Return (X, Y) of the center of cell containing provided text 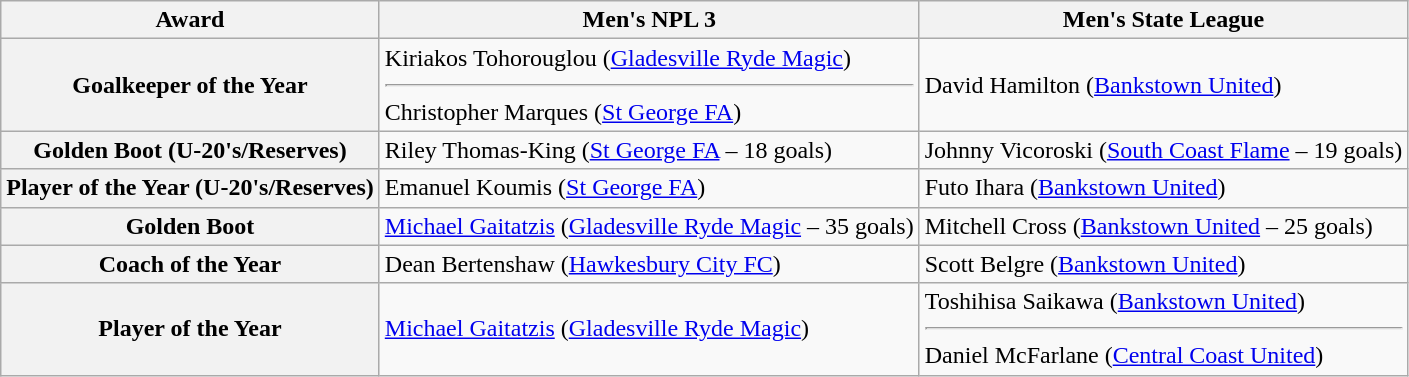
Award (190, 20)
Player of the Year (190, 329)
Riley Thomas-King (St George FA – 18 goals) (649, 150)
Player of the Year (U-20's/Reserves) (190, 188)
David Hamilton (Bankstown United) (1164, 85)
Kiriakos Tohorouglou (Gladesville Ryde Magic)Christopher Marques (St George FA) (649, 85)
Scott Belgre (Bankstown United) (1164, 264)
Goalkeeper of the Year (190, 85)
Emanuel Koumis (St George FA) (649, 188)
Coach of the Year (190, 264)
Michael Gaitatzis (Gladesville Ryde Magic) (649, 329)
Dean Bertenshaw (Hawkesbury City FC) (649, 264)
Golden Boot (U-20's/Reserves) (190, 150)
Golden Boot (190, 226)
Toshihisa Saikawa (Bankstown United) Daniel McFarlane (Central Coast United) (1164, 329)
Johnny Vicoroski (South Coast Flame – 19 goals) (1164, 150)
Mitchell Cross (Bankstown United – 25 goals) (1164, 226)
Men's NPL 3 (649, 20)
Michael Gaitatzis (Gladesville Ryde Magic – 35 goals) (649, 226)
Futo Ihara (Bankstown United) (1164, 188)
Men's State League (1164, 20)
